Find where the given text appears and provide that cell's center as (x, y) coordinate. 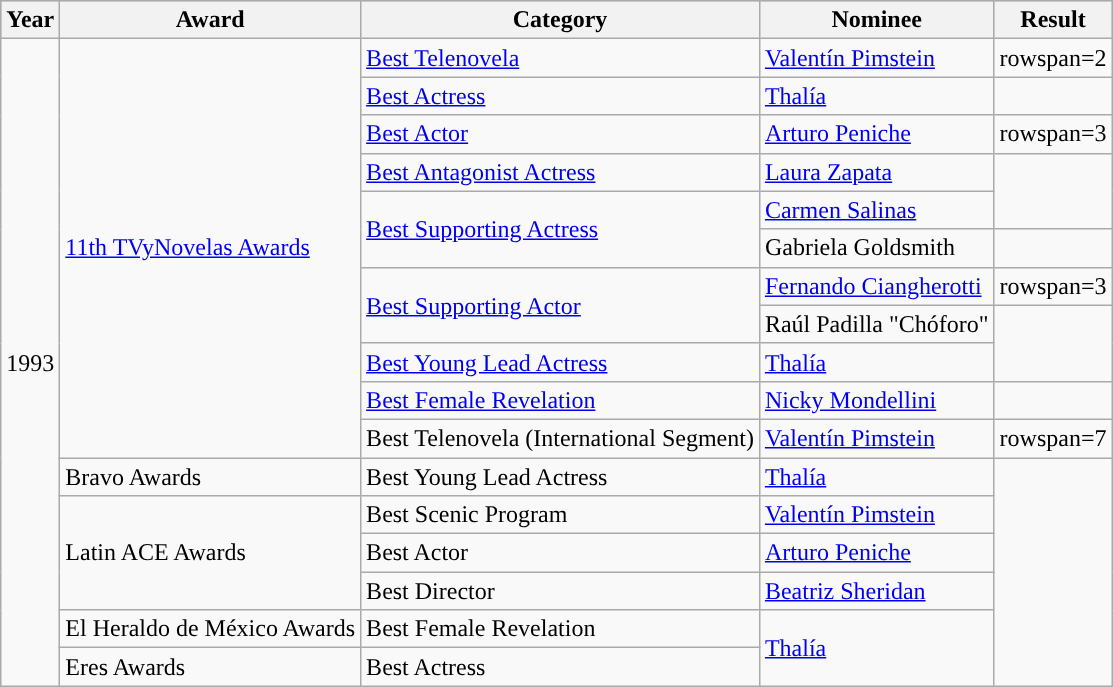
Latin ACE Awards (210, 553)
Nicky Mondellini (876, 400)
Fernando Ciangherotti (876, 286)
rowspan=2 (1053, 58)
Eres Awards (210, 667)
Best Supporting Actress (560, 229)
Best Scenic Program (560, 515)
Gabriela Goldsmith (876, 248)
Result (1053, 20)
rowspan=7 (1053, 438)
El Heraldo de México Awards (210, 629)
Best Telenovela (International Segment) (560, 438)
Best Telenovela (560, 58)
Year (30, 20)
Bravo Awards (210, 477)
1993 (30, 362)
Best Antagonist Actress (560, 172)
11th TVyNovelas Awards (210, 248)
Beatriz Sheridan (876, 591)
Award (210, 20)
Laura Zapata (876, 172)
Carmen Salinas (876, 210)
Best Director (560, 591)
Raúl Padilla "Chóforo" (876, 324)
Best Supporting Actor (560, 305)
Category (560, 20)
Nominee (876, 20)
